Find where the given text appears and provide that cell's center as [x, y] coordinate. 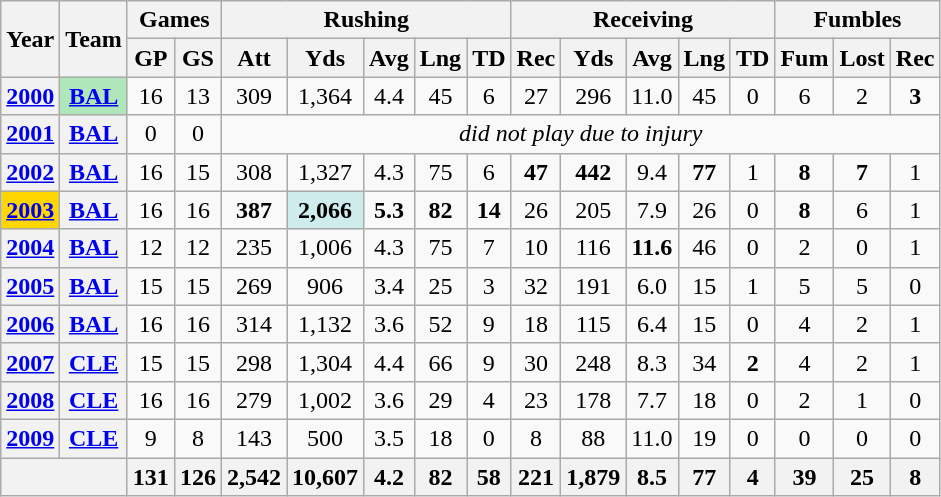
13 [198, 96]
309 [254, 96]
178 [594, 400]
Games [174, 20]
27 [536, 96]
2,066 [326, 210]
1,879 [594, 477]
34 [704, 362]
14 [489, 210]
did not play due to injury [580, 134]
314 [254, 324]
58 [489, 477]
1,304 [326, 362]
1,132 [326, 324]
39 [804, 477]
116 [594, 248]
7.7 [652, 400]
29 [440, 400]
235 [254, 248]
143 [254, 438]
11.6 [652, 248]
2004 [30, 248]
19 [704, 438]
88 [594, 438]
6.4 [652, 324]
279 [254, 400]
10,607 [326, 477]
Team [94, 39]
248 [594, 362]
2000 [30, 96]
1,364 [326, 96]
906 [326, 286]
5.3 [390, 210]
10 [536, 248]
32 [536, 286]
52 [440, 324]
GS [198, 58]
46 [704, 248]
Fum [804, 58]
66 [440, 362]
Year [30, 39]
2002 [30, 172]
308 [254, 172]
298 [254, 362]
2007 [30, 362]
Receiving [643, 20]
296 [594, 96]
1,006 [326, 248]
269 [254, 286]
2006 [30, 324]
9.4 [652, 172]
7.9 [652, 210]
205 [594, 210]
442 [594, 172]
47 [536, 172]
2008 [30, 400]
2009 [30, 438]
4.2 [390, 477]
8.5 [652, 477]
191 [594, 286]
126 [198, 477]
3.4 [390, 286]
2003 [30, 210]
115 [594, 324]
1,002 [326, 400]
221 [536, 477]
GP [150, 58]
500 [326, 438]
2001 [30, 134]
2005 [30, 286]
2,542 [254, 477]
Rushing [366, 20]
8.3 [652, 362]
Lost [862, 58]
30 [536, 362]
3.5 [390, 438]
1,327 [326, 172]
Att [254, 58]
6.0 [652, 286]
387 [254, 210]
23 [536, 400]
Fumbles [858, 20]
131 [150, 477]
